Provide the (x, y) coordinate of the cell's center where the given text is located.  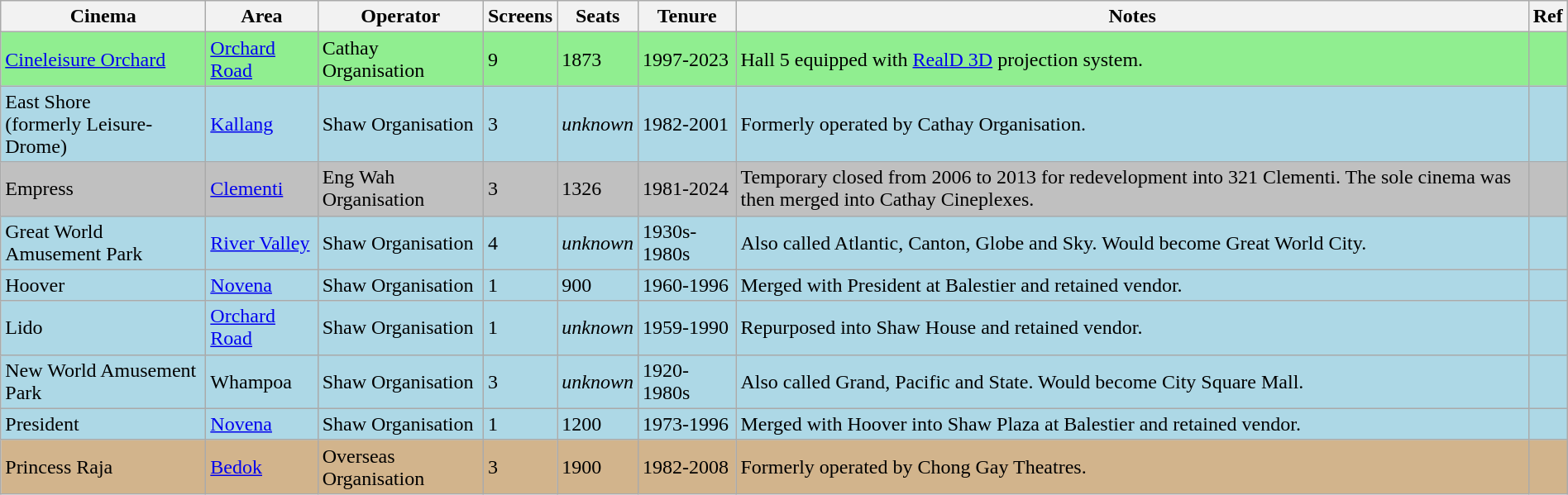
1873 (598, 59)
9 (519, 59)
Tenure (686, 17)
Also called Grand, Pacific and State. Would become City Square Mall. (1132, 382)
Notes (1132, 17)
Screens (519, 17)
President (103, 424)
Also called Atlantic, Canton, Globe and Sky. Would become Great World City. (1132, 243)
1900 (598, 466)
1997-2023 (686, 59)
New World Amusement Park (103, 382)
1973-1996 (686, 424)
Hoover (103, 285)
Merged with President at Balestier and retained vendor. (1132, 285)
1982-2008 (686, 466)
Eng Wah Organisation (400, 188)
Formerly operated by Cathay Organisation. (1132, 124)
Whampoa (261, 382)
Bedok (261, 466)
1930s-1980s (686, 243)
1920-1980s (686, 382)
Formerly operated by Chong Gay Theatres. (1132, 466)
Overseas Organisation (400, 466)
River Valley (261, 243)
Clementi (261, 188)
Hall 5 equipped with RealD 3D projection system. (1132, 59)
1982-2001 (686, 124)
Great World Amusement Park (103, 243)
1960-1996 (686, 285)
Lido (103, 327)
900 (598, 285)
East Shore(formerly Leisure-Drome) (103, 124)
Empress (103, 188)
Repurposed into Shaw House and retained vendor. (1132, 327)
4 (519, 243)
1200 (598, 424)
Princess Raja (103, 466)
Operator (400, 17)
Ref (1548, 17)
1959-1990 (686, 327)
1326 (598, 188)
1981-2024 (686, 188)
Cathay Organisation (400, 59)
Area (261, 17)
Temporary closed from 2006 to 2013 for redevelopment into 321 Clementi. The sole cinema was then merged into Cathay Cineplexes. (1132, 188)
Cineleisure Orchard (103, 59)
Seats (598, 17)
Merged with Hoover into Shaw Plaza at Balestier and retained vendor. (1132, 424)
Kallang (261, 124)
Cinema (103, 17)
